Capture the cell that displays the provided text and extract its [X, Y] central coordinate. 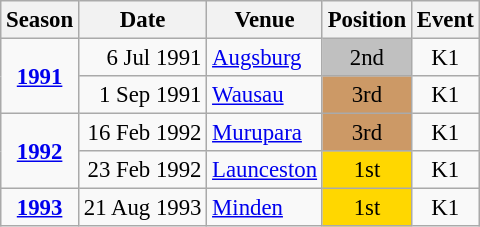
16 Feb 1992 [142, 133]
1991 [40, 76]
6 Jul 1991 [142, 58]
1993 [40, 208]
Minden [265, 208]
2nd [366, 58]
Season [40, 20]
Event [445, 20]
1 Sep 1991 [142, 95]
Wausau [265, 95]
21 Aug 1993 [142, 208]
Date [142, 20]
23 Feb 1992 [142, 170]
1992 [40, 152]
Murupara [265, 133]
Launceston [265, 170]
Augsburg [265, 58]
Venue [265, 20]
Position [366, 20]
